Output the (X, Y) coordinate of the center of the cell containing the given text.  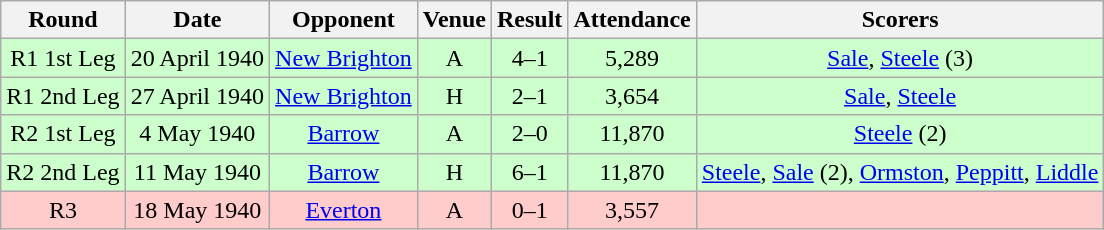
Sale, Steele (900, 96)
Everton (344, 210)
18 May 1940 (197, 210)
R2 1st Leg (63, 134)
R1 2nd Leg (63, 96)
11 May 1940 (197, 172)
Steele (2) (900, 134)
Opponent (344, 20)
0–1 (529, 210)
3,557 (632, 210)
Result (529, 20)
3,654 (632, 96)
R3 (63, 210)
Scorers (900, 20)
Date (197, 20)
6–1 (529, 172)
Steele, Sale (2), Ormston, Peppitt, Liddle (900, 172)
Venue (454, 20)
Attendance (632, 20)
4 May 1940 (197, 134)
R2 2nd Leg (63, 172)
27 April 1940 (197, 96)
5,289 (632, 58)
Sale, Steele (3) (900, 58)
R1 1st Leg (63, 58)
2–1 (529, 96)
20 April 1940 (197, 58)
Round (63, 20)
4–1 (529, 58)
2–0 (529, 134)
